Return (X, Y) of the center of cell containing provided text 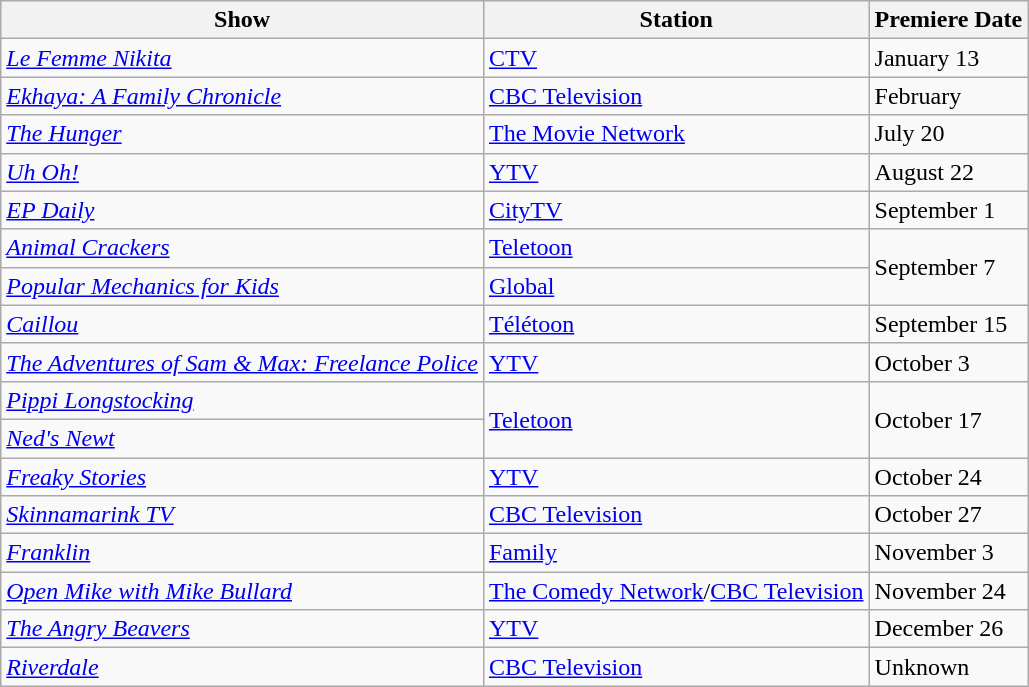
The Hunger (242, 134)
Skinnamarink TV (242, 515)
July 20 (948, 134)
Franklin (242, 553)
Open Mike with Mike Bullard (242, 591)
Show (242, 20)
Le Femme Nikita (242, 58)
October 17 (948, 419)
Unknown (948, 667)
The Comedy Network/CBC Television (676, 591)
December 26 (948, 629)
September 15 (948, 324)
Télétoon (676, 324)
Premiere Date (948, 20)
Station (676, 20)
CityTV (676, 210)
February (948, 96)
EP Daily (242, 210)
Riverdale (242, 667)
Ekhaya: A Family Chronicle (242, 96)
November 3 (948, 553)
Uh Oh! (242, 172)
CTV (676, 58)
The Movie Network (676, 134)
September 1 (948, 210)
January 13 (948, 58)
Ned's Newt (242, 438)
Freaky Stories (242, 477)
October 24 (948, 477)
Pippi Longstocking (242, 400)
Popular Mechanics for Kids (242, 286)
November 24 (948, 591)
October 3 (948, 362)
August 22 (948, 172)
The Angry Beavers (242, 629)
Animal Crackers (242, 248)
September 7 (948, 267)
The Adventures of Sam & Max: Freelance Police (242, 362)
Caillou (242, 324)
Global (676, 286)
Family (676, 553)
October 27 (948, 515)
